Find where the given text appears and provide that cell's center as [x, y] coordinate. 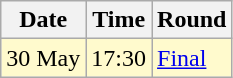
Round [192, 20]
Date [44, 20]
Time [119, 20]
30 May [44, 58]
17:30 [119, 58]
Final [192, 58]
